Identify which cell holds the provided text, then report its (x, y) central coordinate. 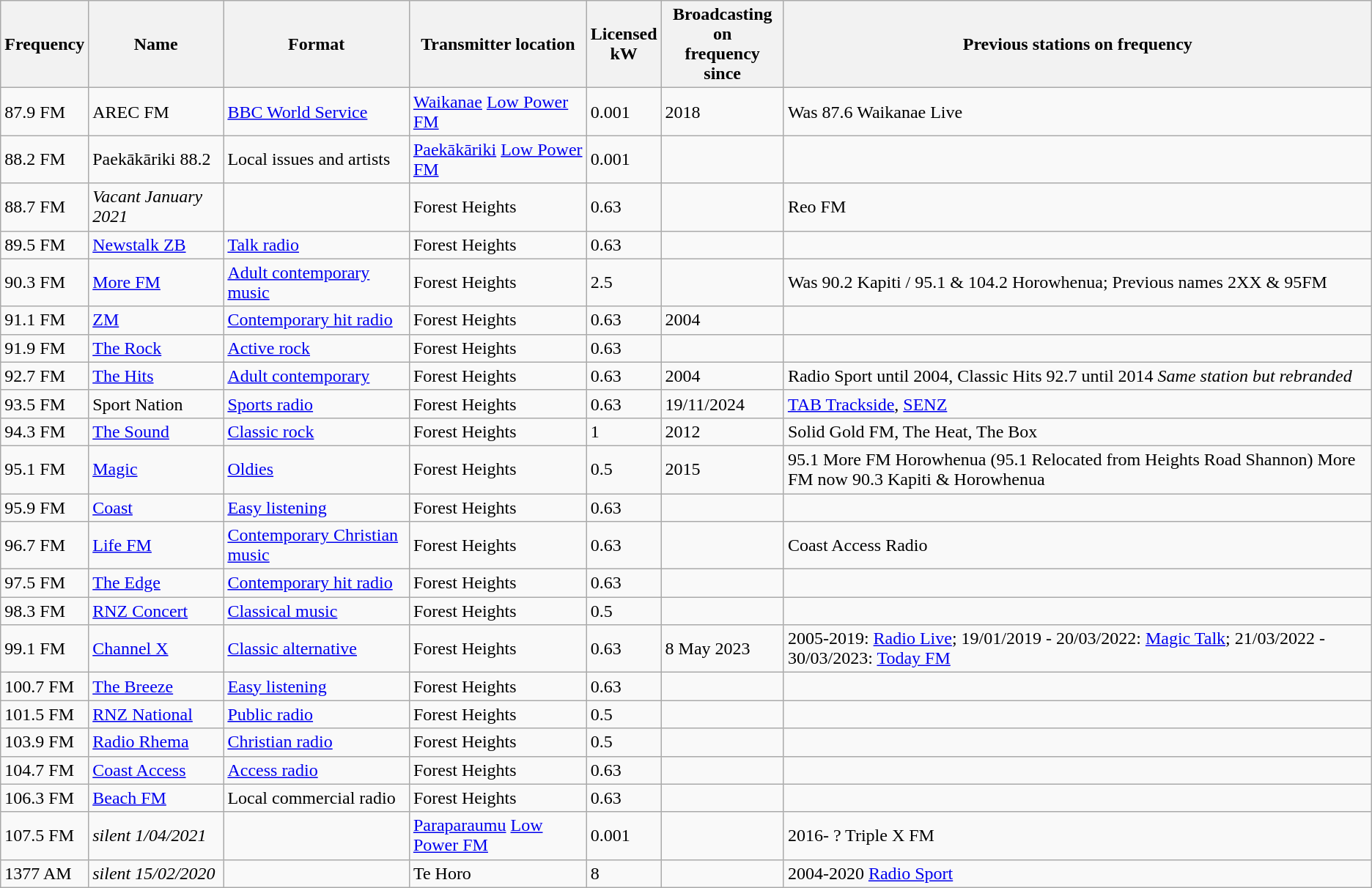
2018 (723, 111)
The Sound (156, 432)
88.2 FM (45, 160)
98.3 FM (45, 611)
96.7 FM (45, 545)
Coast Access (156, 770)
1377 AM (45, 873)
94.3 FM (45, 432)
104.7 FM (45, 770)
8 May 2023 (723, 649)
Paekākāriki 88.2 (156, 160)
Classical music (317, 611)
The Edge (156, 583)
Coast (156, 508)
2.5 (624, 283)
Local commercial radio (317, 798)
Waikanae Low Power FM (498, 111)
Coast Access Radio (1077, 545)
Christian radio (317, 742)
The Rock (156, 348)
2005-2019: Radio Live; 19/01/2019 - 20/03/2022: Magic Talk; 21/03/2022 - 30/03/2023: Today FM (1077, 649)
Vacant January 2021 (156, 207)
101.5 FM (45, 714)
Access radio (317, 770)
103.9 FM (45, 742)
Active rock (317, 348)
Was 87.6 Waikanae Live (1077, 111)
Sports radio (317, 404)
Local issues and artists (317, 160)
1 (624, 432)
RNZ Concert (156, 611)
RNZ National (156, 714)
Solid Gold FM, The Heat, The Box (1077, 432)
BBC World Service (317, 111)
2012 (723, 432)
95.1 More FM Horowhenua (95.1 Relocated from Heights Road Shannon) More FM now 90.3 Kapiti & Horowhenua (1077, 469)
Reo FM (1077, 207)
Adult contemporary (317, 376)
More FM (156, 283)
97.5 FM (45, 583)
Name (156, 44)
91.9 FM (45, 348)
2004-2020 Radio Sport (1077, 873)
Paekākāriki Low Power FM (498, 160)
Beach FM (156, 798)
LicensedkW (624, 44)
106.3 FM (45, 798)
2016- ? Triple X FM (1077, 835)
8 (624, 873)
Previous stations on frequency (1077, 44)
92.7 FM (45, 376)
100.7 FM (45, 687)
88.7 FM (45, 207)
95.9 FM (45, 508)
Newstalk ZB (156, 245)
91.1 FM (45, 320)
95.1 FM (45, 469)
Oldies (317, 469)
90.3 FM (45, 283)
Was 90.2 Kapiti / 95.1 & 104.2 Horowhenua; Previous names 2XX & 95FM (1077, 283)
Adult contemporary music (317, 283)
99.1 FM (45, 649)
Te Horo (498, 873)
Talk radio (317, 245)
silent 15/02/2020 (156, 873)
Frequency (45, 44)
Classic rock (317, 432)
89.5 FM (45, 245)
107.5 FM (45, 835)
Public radio (317, 714)
Sport Nation (156, 404)
93.5 FM (45, 404)
Radio Sport until 2004, Classic Hits 92.7 until 2014 Same station but rebranded (1077, 376)
silent 1/04/2021 (156, 835)
The Hits (156, 376)
TAB Trackside, SENZ (1077, 404)
Magic (156, 469)
87.9 FM (45, 111)
ZM (156, 320)
Radio Rhema (156, 742)
19/11/2024 (723, 404)
Contemporary Christian music (317, 545)
Life FM (156, 545)
Paraparaumu Low Power FM (498, 835)
Format (317, 44)
Classic alternative (317, 649)
The Breeze (156, 687)
Channel X (156, 649)
Transmitter location (498, 44)
2015 (723, 469)
Broadcasting onfrequency since (723, 44)
AREC FM (156, 111)
